Find where the given text appears and provide that cell's center as [X, Y] coordinate. 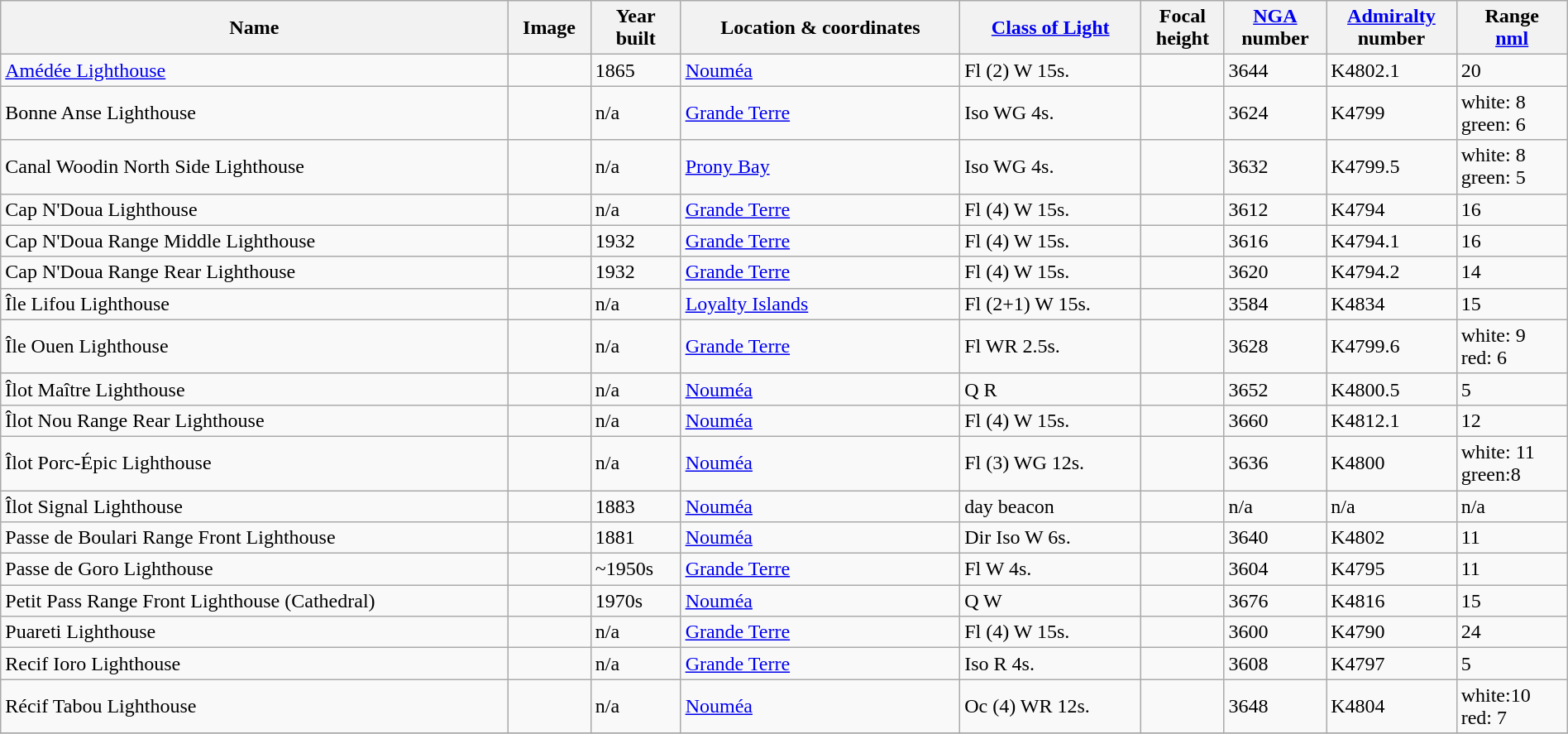
3632 [1275, 167]
K4794 [1391, 209]
Oc (4) WR 12s. [1050, 707]
14 [1512, 272]
K4802.1 [1391, 70]
Fl W 4s. [1050, 569]
Fl (2+1) W 15s. [1050, 304]
Île Ouen Lighthouse [255, 346]
3660 [1275, 420]
Q R [1050, 389]
Îlot Nou Range Rear Lighthouse [255, 420]
Puareti Lighthouse [255, 632]
white: 8green: 5 [1512, 167]
white:10red: 7 [1512, 707]
3648 [1275, 707]
Fl (2) W 15s. [1050, 70]
Focalheight [1183, 28]
K4794.2 [1391, 272]
K4816 [1391, 601]
Yearbuilt [635, 28]
white: 8green: 6 [1512, 113]
3616 [1275, 241]
3644 [1275, 70]
Fl WR 2.5s. [1050, 346]
Passe de Goro Lighthouse [255, 569]
Îlot Signal Lighthouse [255, 506]
K4800 [1391, 463]
K4799.5 [1391, 167]
3640 [1275, 538]
Cap N'Doua Lighthouse [255, 209]
NGAnumber [1275, 28]
1883 [635, 506]
K4799.6 [1391, 346]
Location & coordinates [820, 28]
Dir Iso W 6s. [1050, 538]
K4812.1 [1391, 420]
Rangenml [1512, 28]
3608 [1275, 664]
K4790 [1391, 632]
3620 [1275, 272]
3636 [1275, 463]
K4834 [1391, 304]
12 [1512, 420]
Iso R 4s. [1050, 664]
Amédée Lighthouse [255, 70]
Image [549, 28]
1865 [635, 70]
3612 [1275, 209]
K4802 [1391, 538]
K4795 [1391, 569]
Île Lifou Lighthouse [255, 304]
3624 [1275, 113]
Class of Light [1050, 28]
Îlot Porc-Épic Lighthouse [255, 463]
1970s [635, 601]
Fl (3) WG 12s. [1050, 463]
Récif Tabou Lighthouse [255, 707]
Îlot Maître Lighthouse [255, 389]
3652 [1275, 389]
white: 9red: 6 [1512, 346]
K4804 [1391, 707]
Admiraltynumber [1391, 28]
3600 [1275, 632]
Prony Bay [820, 167]
K4797 [1391, 664]
~1950s [635, 569]
24 [1512, 632]
Q W [1050, 601]
3584 [1275, 304]
day beacon [1050, 506]
Bonne Anse Lighthouse [255, 113]
white: 11green:8 [1512, 463]
3604 [1275, 569]
3628 [1275, 346]
Canal Woodin North Side Lighthouse [255, 167]
3676 [1275, 601]
Passe de Boulari Range Front Lighthouse [255, 538]
K4799 [1391, 113]
Cap N'Doua Range Middle Lighthouse [255, 241]
K4794.1 [1391, 241]
1881 [635, 538]
Loyalty Islands [820, 304]
Cap N'Doua Range Rear Lighthouse [255, 272]
20 [1512, 70]
Recif Ioro Lighthouse [255, 664]
Name [255, 28]
K4800.5 [1391, 389]
Petit Pass Range Front Lighthouse (Cathedral) [255, 601]
